Scan for the cell matching the given text and deliver its [X, Y] coordinate at center. 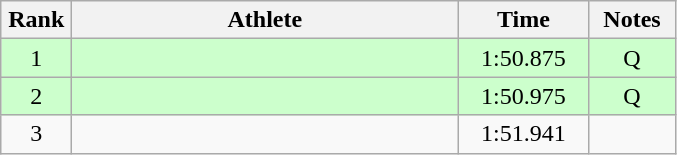
1:50.875 [524, 58]
Athlete [265, 20]
2 [36, 96]
Rank [36, 20]
1 [36, 58]
1:51.941 [524, 134]
3 [36, 134]
Time [524, 20]
Notes [632, 20]
1:50.975 [524, 96]
